Pinpoint the cell where the given text exists, returning its [X, Y] midpoint coordinate. 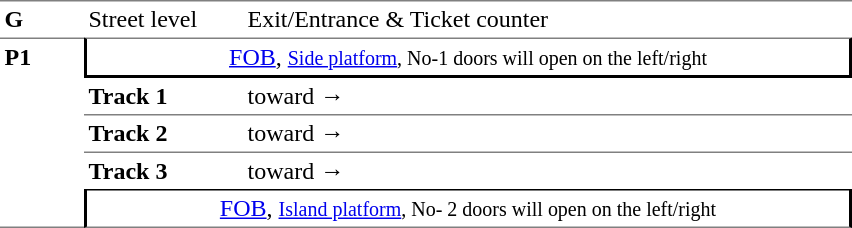
Track 2 [164, 135]
P1 [42, 133]
Street level [164, 19]
Exit/Entrance & Ticket counter [548, 19]
Track 1 [164, 97]
FOB, Side platform, No-1 doors will open on the left/right [468, 58]
Track 3 [164, 171]
FOB, Island platform, No- 2 doors will open on the left/right [468, 208]
G [42, 19]
